Pinpoint the cell where the given text exists, returning its [X, Y] midpoint coordinate. 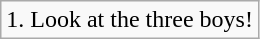
1. Look at the three boys! [130, 20]
